Pinpoint the cell where the given text exists, returning its (X, Y) midpoint coordinate. 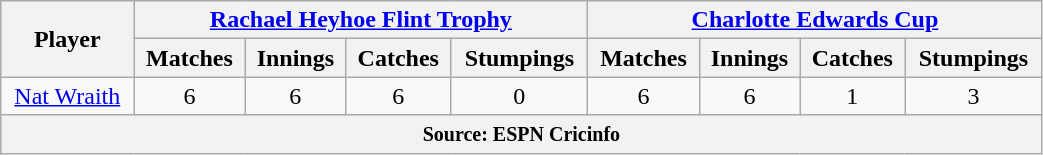
Rachael Heyhoe Flint Trophy (361, 20)
Source: ESPN Cricinfo (522, 134)
0 (520, 96)
Charlotte Edwards Cup (815, 20)
3 (974, 96)
Nat Wraith (68, 96)
1 (852, 96)
Player (68, 39)
